Find where the given text appears and provide that cell's center as [X, Y] coordinate. 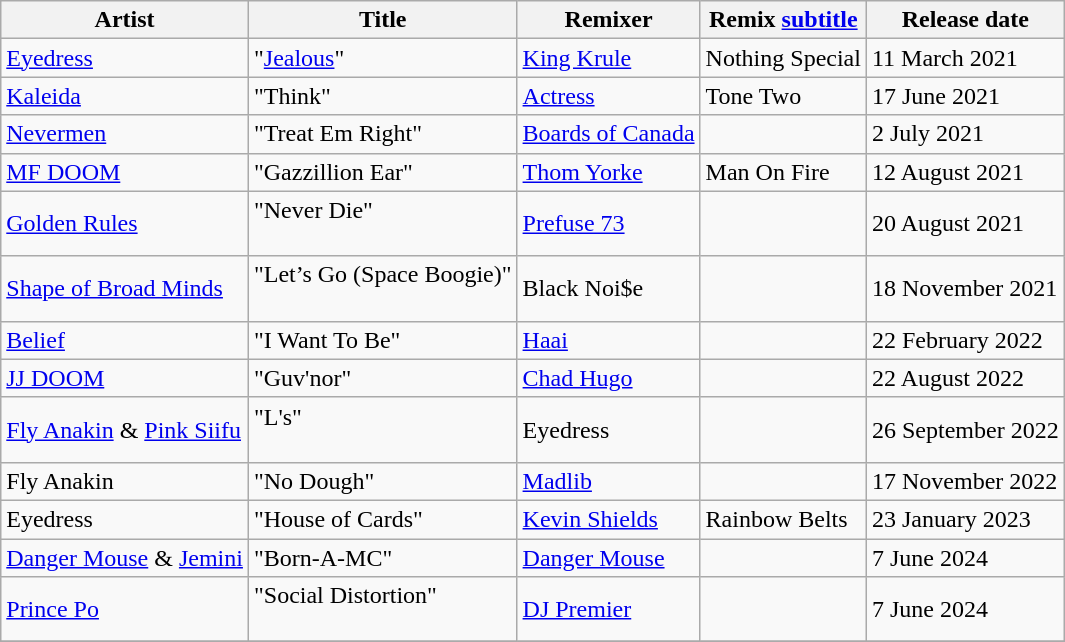
12 August 2021 [965, 172]
"Jealous" [382, 58]
Shape of Broad Minds [125, 288]
Kaleida [125, 96]
"I Want To Be" [382, 340]
17 June 2021 [965, 96]
Rainbow Belts [783, 519]
DJ Premier [608, 610]
Danger Mouse [608, 557]
Boards of Canada [608, 134]
Man On Fire [783, 172]
18 November 2021 [965, 288]
22 February 2022 [965, 340]
11 March 2021 [965, 58]
Kevin Shields [608, 519]
"Let’s Go (Space Boogie)" [382, 288]
"No Dough" [382, 481]
Artist [125, 20]
Title [382, 20]
"Guv'nor" [382, 378]
Danger Mouse & Jemini [125, 557]
22 August 2022 [965, 378]
"Born-A-MC" [382, 557]
King Krule [608, 58]
MF DOOM [125, 172]
"Think" [382, 96]
23 January 2023 [965, 519]
Thom Yorke [608, 172]
26 September 2022 [965, 430]
Fly Anakin [125, 481]
"Gazzillion Ear" [382, 172]
Prince Po [125, 610]
Actress [608, 96]
Remix subtitle [783, 20]
Nothing Special [783, 58]
Belief [125, 340]
"Treat Em Right" [382, 134]
2 July 2021 [965, 134]
Release date [965, 20]
JJ DOOM [125, 378]
"Never Die" [382, 224]
20 August 2021 [965, 224]
Chad Hugo [608, 378]
Remixer [608, 20]
"L's" [382, 430]
Fly Anakin & Pink Siifu [125, 430]
"House of Cards" [382, 519]
Tone Two [783, 96]
Black Noi$e [608, 288]
Nevermen [125, 134]
Haai [608, 340]
Prefuse 73 [608, 224]
Madlib [608, 481]
"Social Distortion" [382, 610]
Golden Rules [125, 224]
17 November 2022 [965, 481]
